Return [x, y] of the center of cell containing provided text 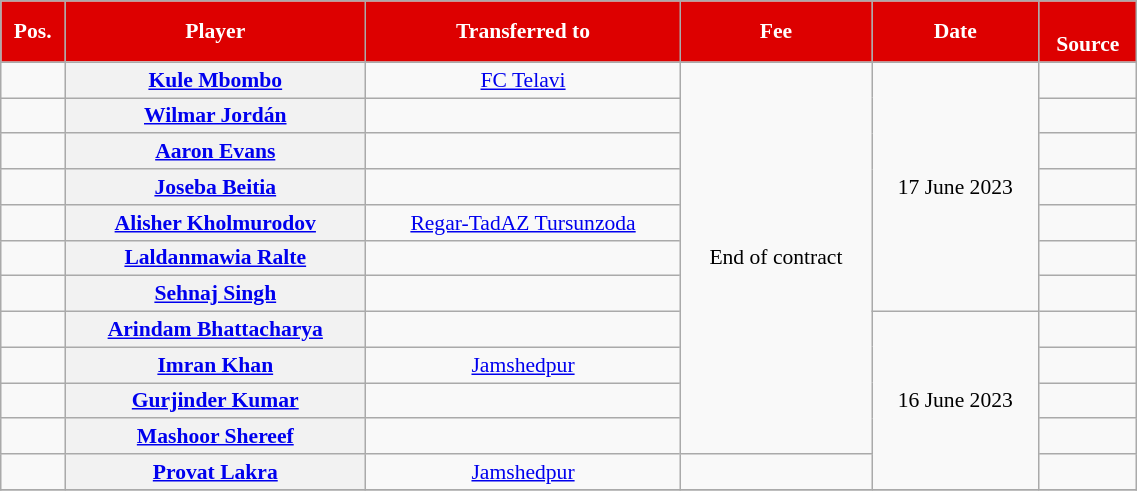
Source [1088, 32]
Pos. [33, 32]
Kule Mbombo [216, 80]
Regar-TadAZ Tursunzoda [523, 223]
Fee [776, 32]
Gurjinder Kumar [216, 401]
16 June 2023 [956, 401]
Sehnaj Singh [216, 294]
Alisher Kholmurodov [216, 223]
Player [216, 32]
Wilmar Jordán [216, 116]
Mashoor Shereef [216, 437]
Laldanmawia Ralte [216, 258]
Joseba Beitia [216, 187]
17 June 2023 [956, 186]
End of contract [776, 258]
Imran Khan [216, 365]
Aaron Evans [216, 152]
Transferred to [523, 32]
Provat Lakra [216, 472]
Arindam Bhattacharya [216, 330]
Date [956, 32]
FC Telavi [523, 80]
